Pinpoint the cell where the given text exists, returning its [X, Y] midpoint coordinate. 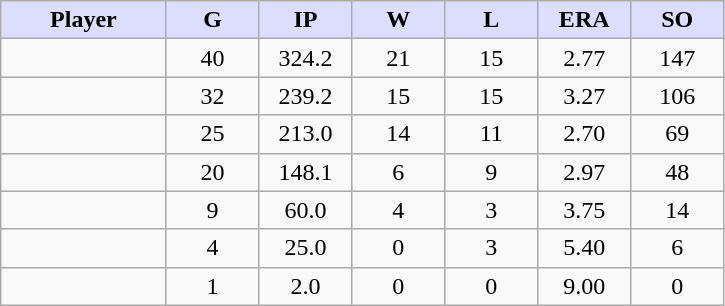
21 [398, 58]
9.00 [584, 286]
32 [212, 96]
40 [212, 58]
11 [492, 134]
L [492, 20]
W [398, 20]
324.2 [306, 58]
ERA [584, 20]
5.40 [584, 248]
2.77 [584, 58]
20 [212, 172]
2.70 [584, 134]
148.1 [306, 172]
60.0 [306, 210]
2.0 [306, 286]
48 [678, 172]
213.0 [306, 134]
69 [678, 134]
Player [84, 20]
106 [678, 96]
147 [678, 58]
25.0 [306, 248]
SO [678, 20]
IP [306, 20]
1 [212, 286]
G [212, 20]
25 [212, 134]
3.27 [584, 96]
239.2 [306, 96]
2.97 [584, 172]
3.75 [584, 210]
